Search for the cell housing the specified text and yield its [x, y] center coordinate. 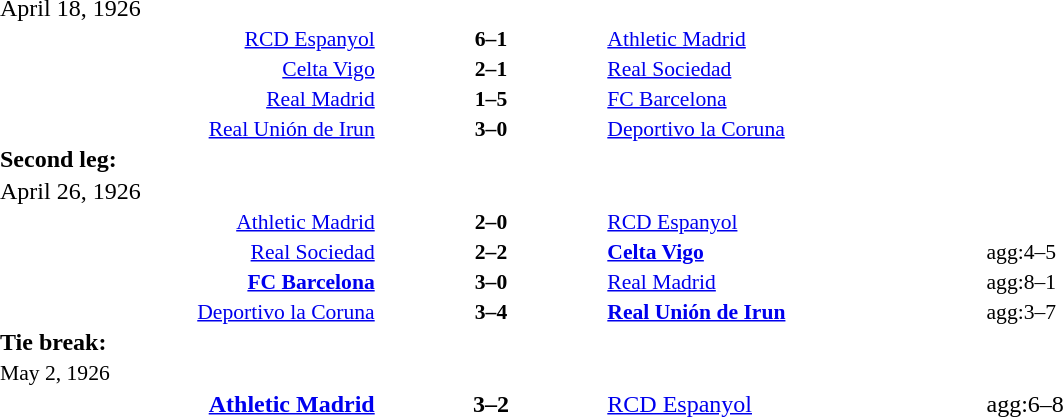
1–5 [492, 98]
Real Madrid [795, 282]
Deportivo la Coruna [795, 128]
RCD Espanyol [795, 222]
Real Sociedad [795, 68]
Real Unión de Irun [795, 312]
2–2 [492, 252]
FC Barcelona [795, 98]
Athletic Madrid [795, 38]
Celta Vigo [795, 252]
3–4 [492, 312]
2–1 [492, 68]
6–1 [492, 38]
2–0 [492, 222]
